Provide the [X, Y] coordinate of the cell's center where the given text is located.  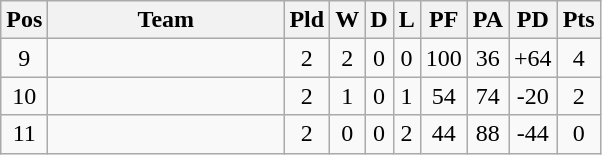
+64 [532, 58]
10 [24, 96]
W [348, 20]
54 [444, 96]
11 [24, 134]
PF [444, 20]
-44 [532, 134]
PD [532, 20]
Pos [24, 20]
88 [488, 134]
PA [488, 20]
44 [444, 134]
Team [166, 20]
100 [444, 58]
D [379, 20]
Pld [307, 20]
L [406, 20]
4 [578, 58]
9 [24, 58]
Pts [578, 20]
-20 [532, 96]
36 [488, 58]
74 [488, 96]
